Determine the (x, y) coordinate at the center of the cell enclosing the given text.  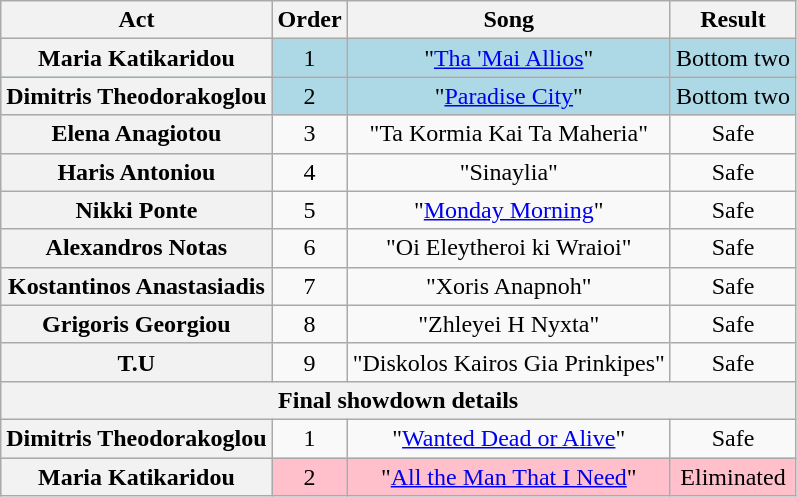
Kostantinos Anastasiadis (136, 286)
3 (310, 134)
4 (310, 172)
Grigoris Georgiou (136, 324)
Elena Anagiotou (136, 134)
"Diskolos Kairos Gia Prinkipes" (508, 362)
6 (310, 248)
Haris Antoniou (136, 172)
"Tha 'Mai Allios" (508, 58)
"Paradise City" (508, 96)
Alexandros Notas (136, 248)
7 (310, 286)
"Wanted Dead or Alive" (508, 438)
"Oi Eleytheroi ki Wraioi" (508, 248)
"Sinaylia" (508, 172)
9 (310, 362)
"Zhleyei H Nyxta" (508, 324)
"Xoris Anapnoh" (508, 286)
"Monday Morning" (508, 210)
T.U (136, 362)
Result (732, 20)
5 (310, 210)
8 (310, 324)
Order (310, 20)
Nikki Ponte (136, 210)
Eliminated (732, 477)
Final showdown details (398, 400)
Song (508, 20)
"Ta Kormia Kai Ta Maheria" (508, 134)
"All the Man That I Need" (508, 477)
Act (136, 20)
